Scan for the cell matching the given text and deliver its (X, Y) coordinate at center. 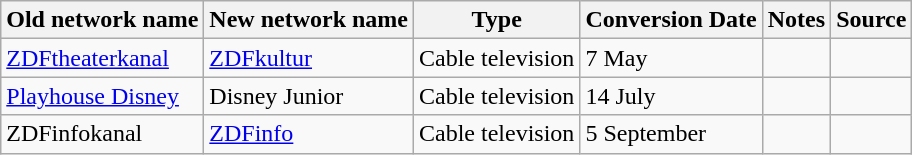
7 May (671, 58)
ZDFtheaterkanal (102, 58)
Type (497, 20)
Playhouse Disney (102, 96)
Old network name (102, 20)
ZDFkultur (309, 58)
14 July (671, 96)
ZDFinfo (309, 134)
Notes (796, 20)
Conversion Date (671, 20)
5 September (671, 134)
Disney Junior (309, 96)
ZDFinfokanal (102, 134)
New network name (309, 20)
Source (872, 20)
